Return (X, Y) of the center of cell containing provided text 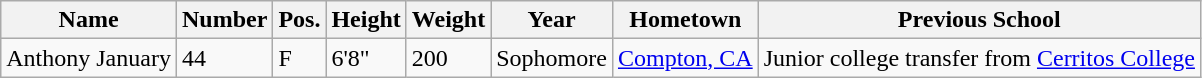
44 (224, 58)
200 (448, 58)
Previous School (979, 20)
Number (224, 20)
Weight (448, 20)
Junior college transfer from Cerritos College (979, 58)
Anthony January (89, 58)
Sophomore (552, 58)
Year (552, 20)
Compton, CA (685, 58)
Hometown (685, 20)
6'8" (366, 58)
Height (366, 20)
Name (89, 20)
Pos. (300, 20)
F (300, 58)
